Detect which cell encompasses the target text, then output its (X, Y) center coordinate. 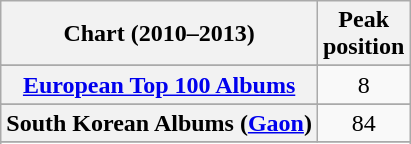
Peakposition (363, 34)
84 (363, 123)
8 (363, 85)
European Top 100 Albums (160, 85)
Chart (2010–2013) (160, 34)
South Korean Albums (Gaon) (160, 123)
